Return (X, Y) of the center of cell containing provided text 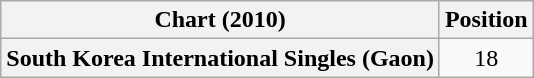
South Korea International Singles (Gaon) (220, 58)
18 (486, 58)
Chart (2010) (220, 20)
Position (486, 20)
